Find where the given text appears and provide that cell's center as (X, Y) coordinate. 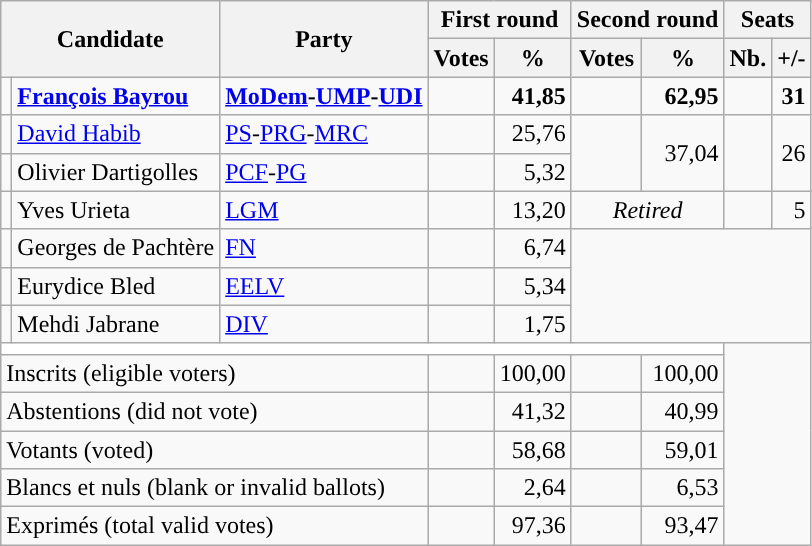
Blancs et nuls (blank or invalid ballots) (214, 488)
PCF-PG (324, 172)
26 (792, 153)
Second round (648, 20)
6,74 (532, 248)
François Bayrou (116, 96)
31 (792, 96)
5,34 (532, 286)
97,36 (532, 526)
62,95 (683, 96)
93,47 (683, 526)
5 (792, 210)
58,68 (532, 449)
Nb. (748, 58)
DIV (324, 324)
MoDem-UMP-UDI (324, 96)
Olivier Dartigolles (116, 172)
Party (324, 39)
PS-PRG-MRC (324, 134)
Exprimés (total valid votes) (214, 526)
25,76 (532, 134)
Eurydice Bled (116, 286)
41,32 (532, 411)
Retired (648, 210)
EELV (324, 286)
5,32 (532, 172)
FN (324, 248)
41,85 (532, 96)
13,20 (532, 210)
Abstentions (did not vote) (214, 411)
+/- (792, 58)
LGM (324, 210)
2,64 (532, 488)
40,99 (683, 411)
Seats (768, 20)
1,75 (532, 324)
Mehdi Jabrane (116, 324)
Georges de Pachtère (116, 248)
David Habib (116, 134)
37,04 (683, 153)
6,53 (683, 488)
First round (500, 20)
Yves Urieta (116, 210)
Candidate (110, 39)
Votants (voted) (214, 449)
Inscrits (eligible voters) (214, 373)
59,01 (683, 449)
